Scan for the cell matching the given text and deliver its (x, y) coordinate at center. 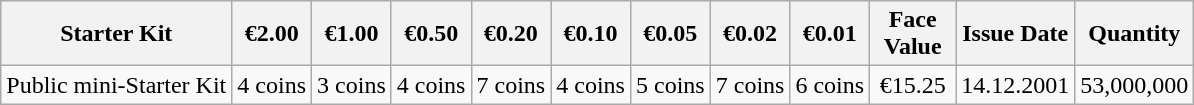
Issue Date (1016, 34)
€0.10 (591, 34)
€0.05 (670, 34)
Quantity (1134, 34)
€15.25 (913, 85)
Starter Kit (116, 34)
Public mini-Starter Kit (116, 85)
€1.00 (352, 34)
€2.00 (272, 34)
6 coins (830, 85)
3 coins (352, 85)
€0.01 (830, 34)
Face Value (913, 34)
€0.50 (431, 34)
14.12.2001 (1016, 85)
53,000,000 (1134, 85)
5 coins (670, 85)
€0.20 (511, 34)
€0.02 (750, 34)
